Pinpoint the cell where the given text exists, returning its [x, y] midpoint coordinate. 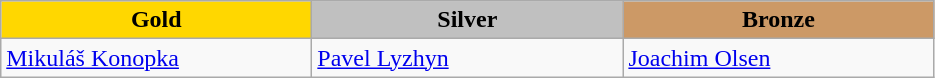
Bronze [778, 20]
Gold [156, 20]
Joachim Olsen [778, 58]
Pavel Lyzhyn [468, 58]
Silver [468, 20]
Mikuláš Konopka [156, 58]
